For the text-containing cell, return its midpoint in [X, Y] coordinate format. 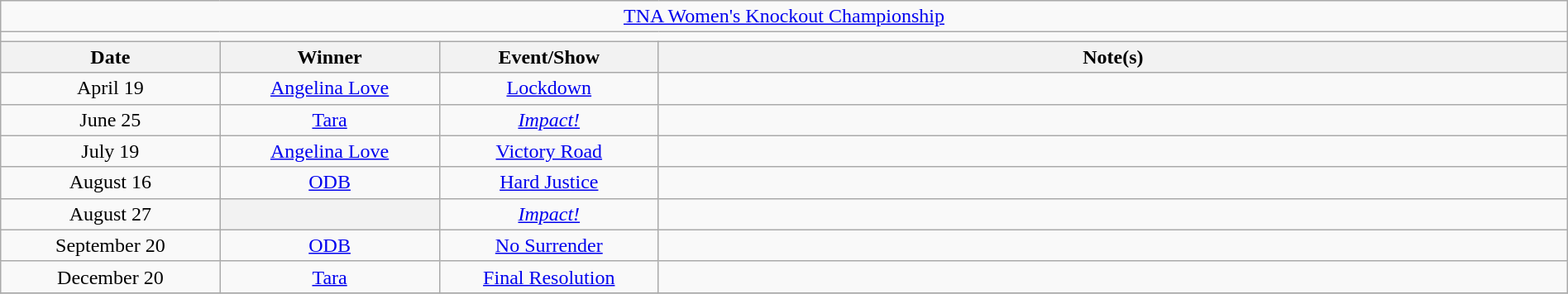
June 25 [111, 120]
Hard Justice [549, 183]
Date [111, 57]
Event/Show [549, 57]
August 27 [111, 214]
Victory Road [549, 151]
August 16 [111, 183]
September 20 [111, 245]
Winner [329, 57]
July 19 [111, 151]
TNA Women's Knockout Championship [784, 17]
April 19 [111, 88]
No Surrender [549, 245]
December 20 [111, 277]
Note(s) [1113, 57]
Final Resolution [549, 277]
Lockdown [549, 88]
